Detect which cell encompasses the target text, then output its (x, y) center coordinate. 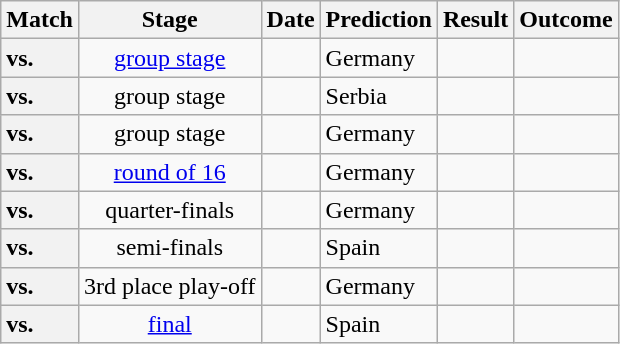
round of 16 (170, 172)
Date (290, 20)
final (170, 324)
Result (475, 20)
Stage (170, 20)
3rd place play-off (170, 286)
semi-finals (170, 248)
Outcome (566, 20)
Prediction (378, 20)
quarter-finals (170, 210)
Serbia (378, 96)
Match (40, 20)
